From the cell containing the given text, extract its center point as (X, Y) coordinate. 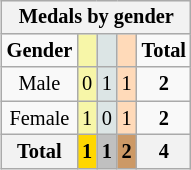
Medals by gender (96, 17)
Female (40, 118)
4 (164, 152)
Male (40, 84)
Gender (40, 51)
